Provide the (X, Y) coordinate of the cell's center where the given text is located.  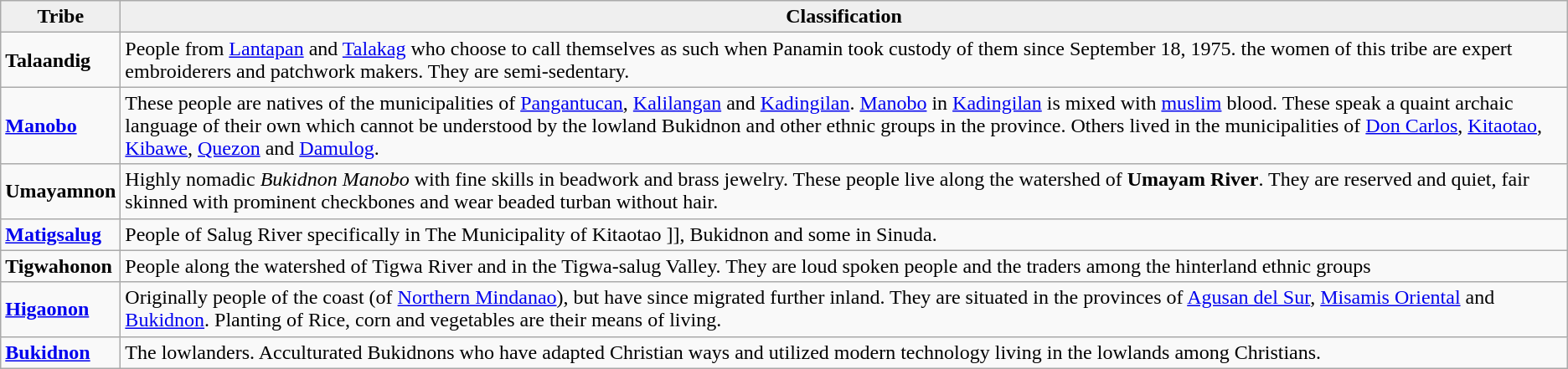
Tigwahonon (60, 266)
Higaonon (60, 310)
Manobo (60, 126)
Bukidnon (60, 352)
The lowlanders. Acculturated Bukidnons who have adapted Christian ways and utilized modern technology living in the lowlands among Christians. (844, 352)
Umayamnon (60, 191)
Matigsalug (60, 234)
Talaandig (60, 60)
Classification (844, 17)
Tribe (60, 17)
People of Salug River specifically in The Municipality of Kitaotao ]], Bukidnon and some in Sinuda. (844, 234)
